Extract the [x, y] coordinate from the center of the cell holding the provided text.  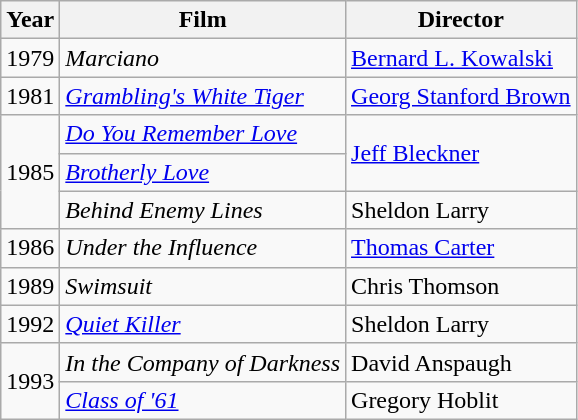
1986 [30, 248]
1985 [30, 172]
Gregory Hoblit [462, 400]
Film [203, 20]
Jeff Bleckner [462, 153]
In the Company of Darkness [203, 362]
Marciano [203, 58]
1979 [30, 58]
1989 [30, 286]
Director [462, 20]
Year [30, 20]
1993 [30, 381]
Do You Remember Love [203, 134]
Georg Stanford Brown [462, 96]
Under the Influence [203, 248]
Quiet Killer [203, 324]
1992 [30, 324]
Thomas Carter [462, 248]
1981 [30, 96]
Swimsuit [203, 286]
Grambling's White Tiger [203, 96]
David Anspaugh [462, 362]
Bernard L. Kowalski [462, 58]
Behind Enemy Lines [203, 210]
Class of '61 [203, 400]
Brotherly Love [203, 172]
Chris Thomson [462, 286]
